Return the [x, y] coordinate for the center point of the cell that contains the specified text.  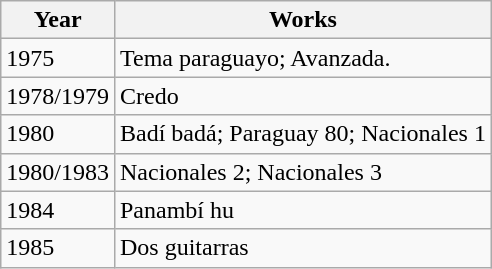
Dos guitarras [302, 248]
1980 [58, 134]
Panambí hu [302, 210]
Nacionales 2; Nacionales 3 [302, 172]
1985 [58, 248]
1978/1979 [58, 96]
1984 [58, 210]
Badí badá; Paraguay 80; Nacionales 1 [302, 134]
Year [58, 20]
1980/1983 [58, 172]
Tema paraguayo; Avanzada. [302, 58]
Credo [302, 96]
Works [302, 20]
1975 [58, 58]
